Detect which cell encompasses the target text, then output its [x, y] center coordinate. 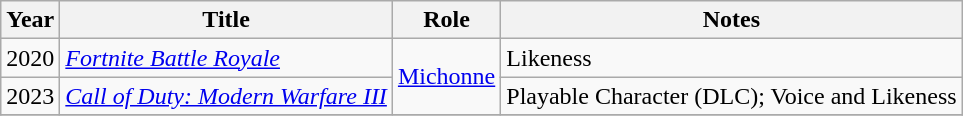
Notes [732, 20]
2020 [30, 58]
Role [446, 20]
Likeness [732, 58]
2023 [30, 96]
Michonne [446, 77]
Playable Character (DLC); Voice and Likeness [732, 96]
Year [30, 20]
Fortnite Battle Royale [226, 58]
Title [226, 20]
Call of Duty: Modern Warfare III [226, 96]
